Search for the cell housing the specified text and yield its (X, Y) center coordinate. 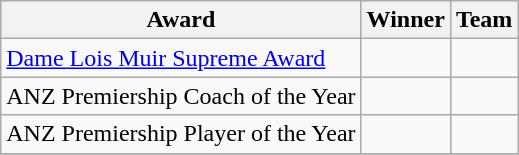
Dame Lois Muir Supreme Award (181, 58)
Winner (406, 20)
ANZ Premiership Player of the Year (181, 134)
ANZ Premiership Coach of the Year (181, 96)
Team (484, 20)
Award (181, 20)
